Capture the cell that displays the provided text and extract its [x, y] central coordinate. 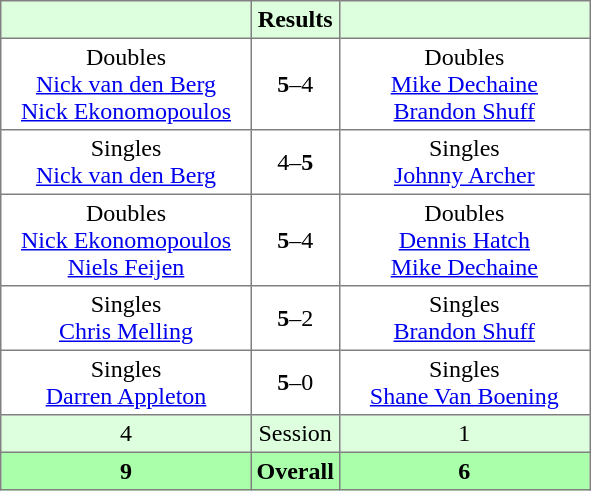
5–2 [295, 318]
Session [295, 434]
Results [295, 20]
DoublesMike DechaineBrandon Shuff [464, 84]
4–5 [295, 162]
SinglesShane Van Boening [464, 382]
1 [464, 434]
SinglesNick van den Berg [126, 162]
SinglesJohnny Archer [464, 162]
4 [126, 434]
SinglesDarren Appleton [126, 382]
DoublesNick van den BergNick Ekonomopoulos [126, 84]
9 [126, 471]
SinglesBrandon Shuff [464, 318]
Overall [295, 471]
DoublesDennis HatchMike Dechaine [464, 240]
DoublesNick EkonomopoulosNiels Feijen [126, 240]
6 [464, 471]
SinglesChris Melling [126, 318]
5–0 [295, 382]
